Return the [X, Y] coordinate for the center point of the cell that contains the specified text.  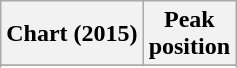
Peak position [189, 34]
Chart (2015) [72, 34]
